Output the (x, y) coordinate of the center of the cell containing the given text.  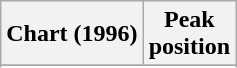
Peakposition (189, 34)
Chart (1996) (72, 34)
